Pinpoint the cell where the given text exists, returning its [x, y] midpoint coordinate. 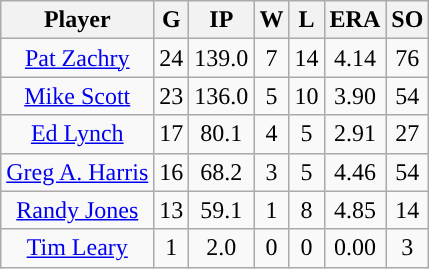
59.1 [222, 210]
G [172, 20]
Player [78, 20]
ERA [355, 20]
Greg A. Harris [78, 172]
3.90 [355, 96]
2.91 [355, 134]
23 [172, 96]
Mike Scott [78, 96]
68.2 [222, 172]
4.14 [355, 58]
136.0 [222, 96]
IP [222, 20]
4.46 [355, 172]
8 [306, 210]
Ed Lynch [78, 134]
7 [272, 58]
SO [408, 20]
2.0 [222, 248]
13 [172, 210]
4 [272, 134]
Pat Zachry [78, 58]
L [306, 20]
Randy Jones [78, 210]
139.0 [222, 58]
80.1 [222, 134]
16 [172, 172]
W [272, 20]
27 [408, 134]
4.85 [355, 210]
76 [408, 58]
0.00 [355, 248]
24 [172, 58]
17 [172, 134]
Tim Leary [78, 248]
10 [306, 96]
